For the text-containing cell, return its midpoint in [X, Y] coordinate format. 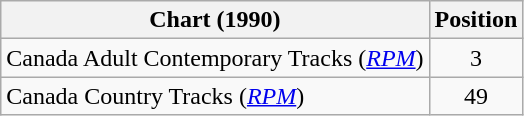
Canada Adult Contemporary Tracks (RPM) [215, 58]
Position [476, 20]
49 [476, 96]
Chart (1990) [215, 20]
3 [476, 58]
Canada Country Tracks (RPM) [215, 96]
